Search for the cell housing the specified text and yield its [x, y] center coordinate. 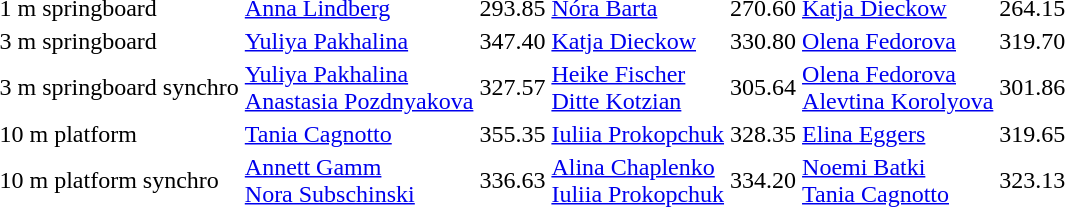
327.57 [512, 88]
Olena Fedorova [898, 41]
330.80 [764, 41]
Iuliia Prokopchuk [638, 134]
355.35 [512, 134]
Elina Eggers [898, 134]
Yuliya PakhalinaAnastasia Pozdnyakova [359, 88]
305.64 [764, 88]
Olena FedorovaAlevtina Korolyova [898, 88]
Tania Cagnotto [359, 134]
328.35 [764, 134]
Yuliya Pakhalina [359, 41]
Heike FischerDitte Kotzian [638, 88]
347.40 [512, 41]
Katja Dieckow [638, 41]
